Output the [X, Y] coordinate of the center of the cell containing the given text.  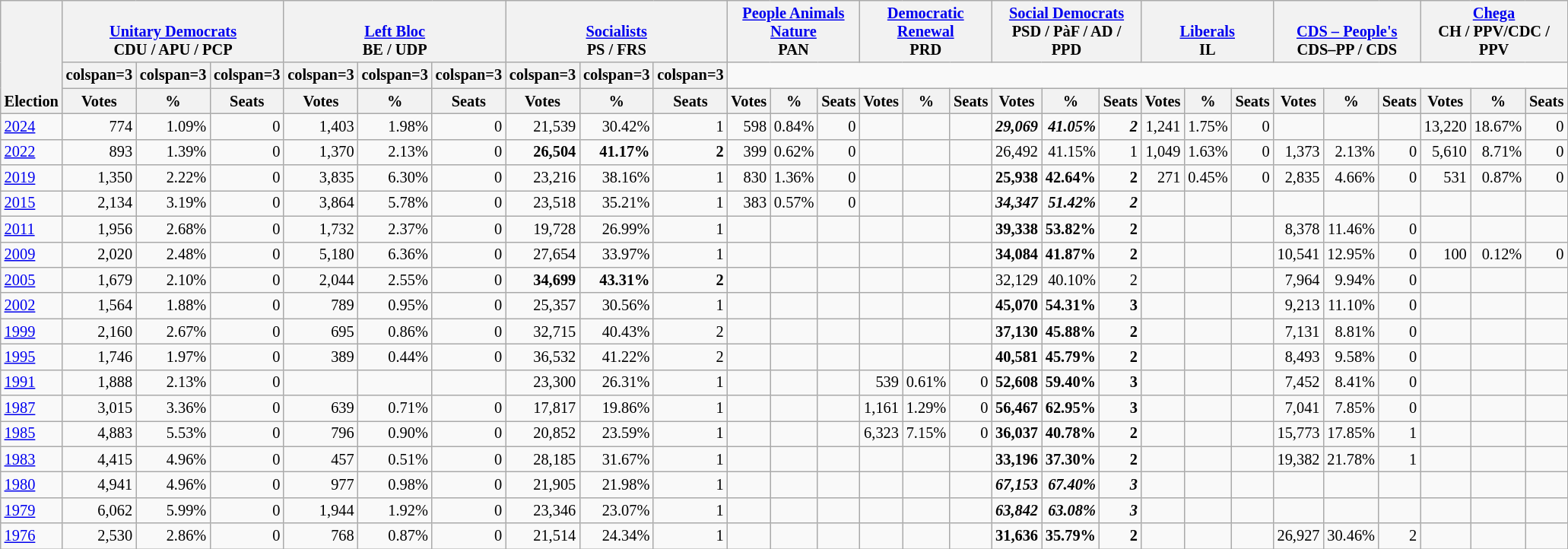
1.97% [173, 357]
36,037 [1017, 433]
27,654 [543, 255]
Left BlocBE / UDP [395, 31]
21,514 [543, 536]
37.30% [1071, 459]
ChegaCH / PPV/CDC / PPV [1493, 31]
9.94% [1351, 280]
8.71% [1498, 152]
2.10% [173, 280]
45.79% [1071, 357]
SocialistsPS / FRS [617, 31]
40.78% [1071, 433]
7.85% [1351, 408]
1980 [32, 484]
4,941 [99, 484]
539 [881, 382]
41.05% [1071, 126]
41.17% [616, 152]
8,493 [1299, 357]
6.30% [395, 178]
598 [749, 126]
5.99% [173, 510]
2019 [32, 178]
0.57% [794, 203]
1987 [32, 408]
40.43% [616, 332]
1991 [32, 382]
11.46% [1351, 229]
45,070 [1017, 306]
0.95% [395, 306]
6,323 [881, 433]
3.19% [173, 203]
Social DemocratsPSD / PàF / AD / PPD [1066, 31]
23,216 [543, 178]
37,130 [1017, 332]
7,041 [1299, 408]
977 [321, 484]
1.09% [173, 126]
10,541 [1299, 255]
17,817 [543, 408]
7,131 [1299, 332]
2.22% [173, 178]
1985 [32, 433]
20,852 [543, 433]
8.81% [1351, 332]
41.87% [1071, 255]
23,518 [543, 203]
2011 [32, 229]
62.95% [1071, 408]
1.29% [926, 408]
2009 [32, 255]
1.36% [794, 178]
25,357 [543, 306]
23.07% [616, 510]
26,927 [1299, 536]
2005 [32, 280]
0.84% [794, 126]
31.67% [616, 459]
1.63% [1208, 152]
21.98% [616, 484]
399 [749, 152]
54.31% [1071, 306]
26.31% [616, 382]
25,938 [1017, 178]
45.88% [1071, 332]
30.42% [616, 126]
0.61% [926, 382]
CDS – People'sCDS–PP / CDS [1347, 31]
26,504 [543, 152]
1976 [32, 536]
271 [1163, 178]
35.79% [1071, 536]
100 [1446, 255]
2002 [32, 306]
1,161 [881, 408]
13,220 [1446, 126]
43.31% [616, 280]
32,129 [1017, 280]
0.44% [395, 357]
LiberalsIL [1208, 31]
2,134 [99, 203]
6.36% [395, 255]
3,015 [99, 408]
1.39% [173, 152]
39,338 [1017, 229]
52,608 [1017, 382]
5,610 [1446, 152]
21,905 [543, 484]
28,185 [543, 459]
67,153 [1017, 484]
389 [321, 357]
33,196 [1017, 459]
1979 [32, 510]
59.40% [1071, 382]
21.78% [1351, 459]
1,888 [99, 382]
Democratic RenewalPRD [925, 31]
1.75% [1208, 126]
893 [99, 152]
53.82% [1071, 229]
2,530 [99, 536]
1983 [32, 459]
63,842 [1017, 510]
2.37% [395, 229]
30.46% [1351, 536]
30.56% [616, 306]
0.71% [395, 408]
2,020 [99, 255]
1,403 [321, 126]
2.48% [173, 255]
9.58% [1351, 357]
7,964 [1299, 280]
19,728 [543, 229]
2.55% [395, 280]
768 [321, 536]
34,347 [1017, 203]
1,564 [99, 306]
457 [321, 459]
0.90% [395, 433]
639 [321, 408]
63.08% [1071, 510]
41.15% [1071, 152]
32,715 [543, 332]
2.86% [173, 536]
23,300 [543, 382]
42.64% [1071, 178]
1.98% [395, 126]
1.88% [173, 306]
4,883 [99, 433]
35.21% [616, 203]
1995 [32, 357]
23.59% [616, 433]
38.16% [616, 178]
2.68% [173, 229]
40,581 [1017, 357]
1,956 [99, 229]
2,835 [1299, 178]
41.22% [616, 357]
1,370 [321, 152]
26.99% [616, 229]
830 [749, 178]
Election [32, 56]
24.34% [616, 536]
5,180 [321, 255]
21,539 [543, 126]
17.85% [1351, 433]
5.78% [395, 203]
56,467 [1017, 408]
383 [749, 203]
8,378 [1299, 229]
0.98% [395, 484]
18.67% [1498, 126]
0.86% [395, 332]
2.67% [173, 332]
19.86% [616, 408]
1,241 [1163, 126]
1.92% [395, 510]
67.40% [1071, 484]
9,213 [1299, 306]
Unitary DemocratsCDU / APU / PCP [173, 31]
40.10% [1071, 280]
0.51% [395, 459]
3.36% [173, 408]
19,382 [1299, 459]
People Animals NaturePAN [794, 31]
15,773 [1299, 433]
36,532 [543, 357]
34,699 [543, 280]
31,636 [1017, 536]
796 [321, 433]
8.41% [1351, 382]
789 [321, 306]
4,415 [99, 459]
4.66% [1351, 178]
774 [99, 126]
11.10% [1351, 306]
5.53% [173, 433]
1,350 [99, 178]
3,864 [321, 203]
29,069 [1017, 126]
23,346 [543, 510]
2,160 [99, 332]
1999 [32, 332]
12.95% [1351, 255]
0.12% [1498, 255]
26,492 [1017, 152]
0.45% [1208, 178]
33.97% [616, 255]
2015 [32, 203]
1,049 [1163, 152]
695 [321, 332]
0.62% [794, 152]
1,944 [321, 510]
3,835 [321, 178]
2022 [32, 152]
1,373 [1299, 152]
1,679 [99, 280]
531 [1446, 178]
7,452 [1299, 382]
1,746 [99, 357]
34,084 [1017, 255]
7.15% [926, 433]
2,044 [321, 280]
2024 [32, 126]
51.42% [1071, 203]
6,062 [99, 510]
1,732 [321, 229]
